Search for the cell housing the specified text and yield its [X, Y] center coordinate. 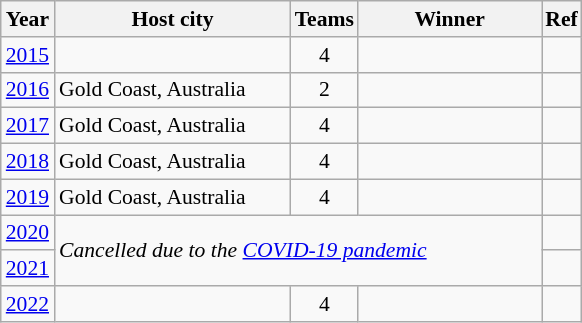
Ref [562, 19]
Cancelled due to the COVID-19 pandemic [298, 250]
2018 [28, 162]
2016 [28, 90]
Host city [172, 19]
2015 [28, 55]
2022 [28, 304]
2019 [28, 197]
2017 [28, 126]
Teams [324, 19]
Year [28, 19]
2020 [28, 233]
Winner [450, 19]
2021 [28, 269]
2 [324, 90]
